Output the (X, Y) coordinate of the center of the cell containing the given text.  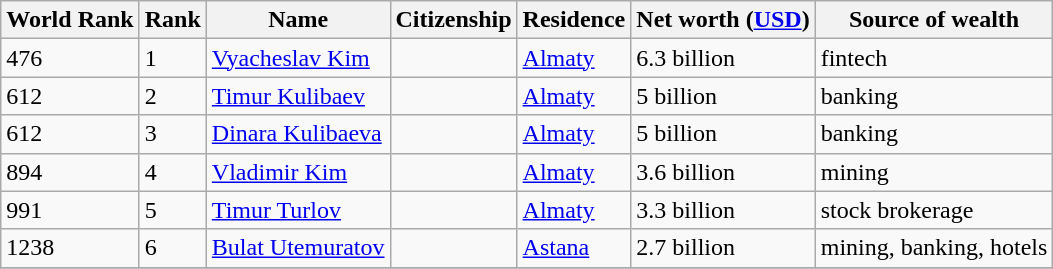
3.6 billion (723, 172)
6.3 billion (723, 58)
Timur Turlov (298, 210)
894 (70, 172)
mining, banking, hotels (934, 248)
Net worth (USD) (723, 20)
Timur Kulibaev (298, 96)
World Rank (70, 20)
Bulat Utemuratov (298, 248)
Astana (574, 248)
Rank (172, 20)
mining (934, 172)
2 (172, 96)
5 (172, 210)
Residence (574, 20)
3 (172, 134)
Citizenship (454, 20)
Name (298, 20)
Source of wealth (934, 20)
fintech (934, 58)
Vladimir Kim (298, 172)
Vyacheslav Kim (298, 58)
6 (172, 248)
4 (172, 172)
Dinara Kulibaeva (298, 134)
1238 (70, 248)
stock brokerage (934, 210)
3.3 billion (723, 210)
476 (70, 58)
2.7 billion (723, 248)
991 (70, 210)
1 (172, 58)
